For the text-containing cell, return its midpoint in [x, y] coordinate format. 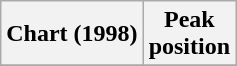
Chart (1998) [72, 34]
Peakposition [189, 34]
